Identify which cell holds the provided text, then report its [X, Y] central coordinate. 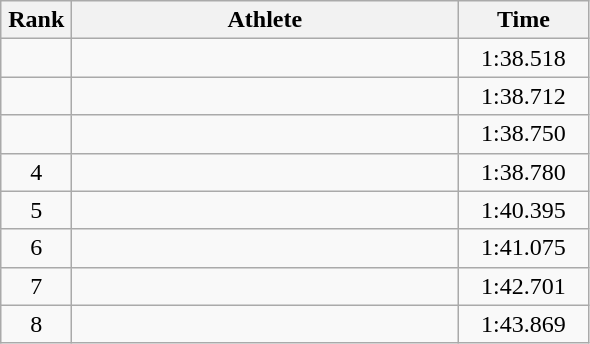
1:38.712 [524, 96]
1:42.701 [524, 286]
Athlete [265, 20]
1:41.075 [524, 248]
4 [36, 172]
1:43.869 [524, 324]
5 [36, 210]
Rank [36, 20]
8 [36, 324]
7 [36, 286]
1:38.750 [524, 134]
Time [524, 20]
1:40.395 [524, 210]
1:38.518 [524, 58]
6 [36, 248]
1:38.780 [524, 172]
